Determine the [X, Y] coordinate at the center of the cell enclosing the given text.  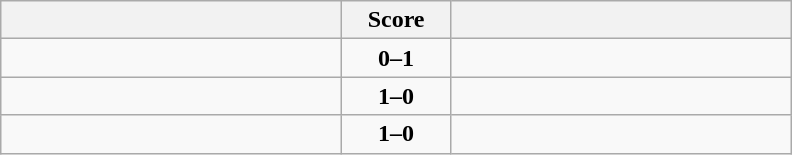
Score [396, 20]
0–1 [396, 58]
